From the cell containing the given text, extract its center point as [X, Y] coordinate. 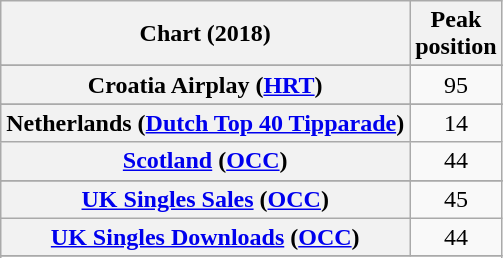
Scotland (OCC) [206, 161]
95 [456, 85]
45 [456, 199]
Netherlands (Dutch Top 40 Tipparade) [206, 123]
Chart (2018) [206, 34]
Peak position [456, 34]
UK Singles Downloads (OCC) [206, 237]
14 [456, 123]
UK Singles Sales (OCC) [206, 199]
Croatia Airplay (HRT) [206, 85]
